Find where the given text appears and provide that cell's center as (x, y) coordinate. 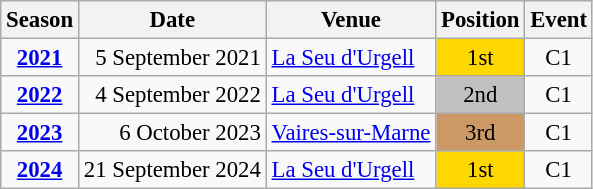
2nd (480, 95)
21 September 2024 (172, 170)
5 September 2021 (172, 58)
2024 (40, 170)
3rd (480, 133)
4 September 2022 (172, 95)
Season (40, 20)
2023 (40, 133)
2021 (40, 58)
Position (480, 20)
2022 (40, 95)
6 October 2023 (172, 133)
Event (559, 20)
Vaires-sur-Marne (351, 133)
Venue (351, 20)
Date (172, 20)
